Output the [X, Y] coordinate of the center of the cell containing the given text.  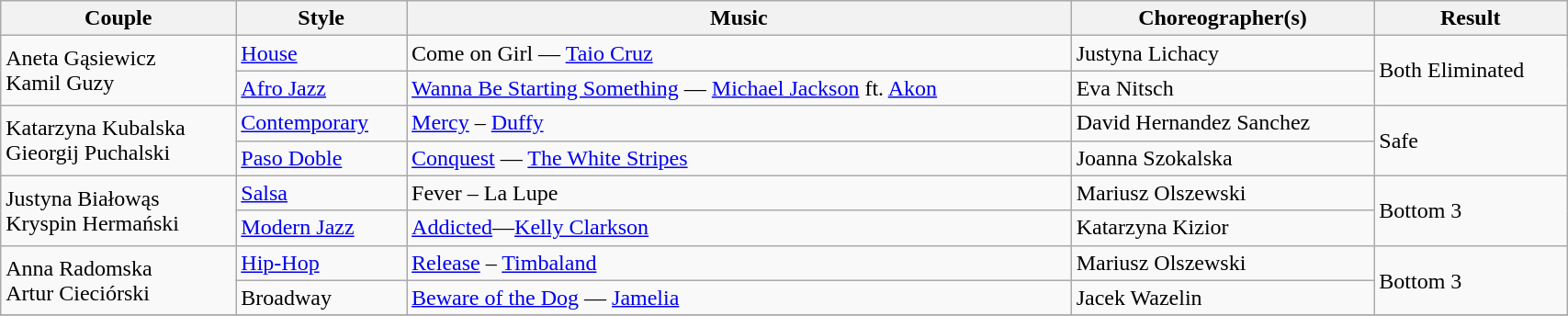
Beware of the Dog — Jamelia [739, 298]
Choreographer(s) [1223, 18]
Conquest — The White Stripes [739, 158]
Jacek Wazelin [1223, 298]
Modern Jazz [321, 228]
David Hernandez Sanchez [1223, 123]
Hip-Hop [321, 263]
Come on Girl — Taio Cruz [739, 53]
Justyna BiałowąsKryspin Hermański [118, 210]
Afro Jazz [321, 88]
Anna RadomskaArtur Cieciórski [118, 280]
Paso Doble [321, 158]
Release – Timbaland [739, 263]
Joanna Szokalska [1223, 158]
Addicted—Kelly Clarkson [739, 228]
Broadway [321, 298]
Result [1471, 18]
Fever – La Lupe [739, 193]
House [321, 53]
Style [321, 18]
Justyna Lichacy [1223, 53]
Couple [118, 18]
Katarzyna KubalskaGieorgij Puchalski [118, 141]
Safe [1471, 141]
Salsa [321, 193]
Both Eliminated [1471, 71]
Eva Nitsch [1223, 88]
Aneta GąsiewiczKamil Guzy [118, 71]
Music [739, 18]
Mercy – Duffy [739, 123]
Katarzyna Kizior [1223, 228]
Wanna Be Starting Something — Michael Jackson ft. Akon [739, 88]
Contemporary [321, 123]
